From the cell containing the given text, extract its center point as (x, y) coordinate. 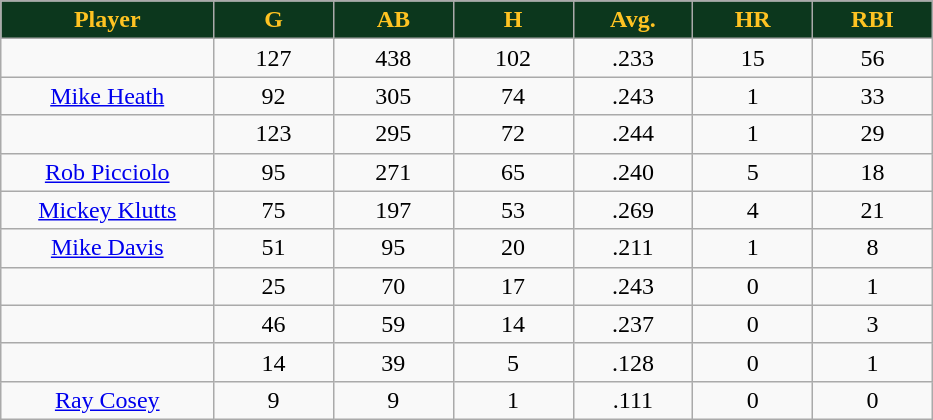
.211 (633, 248)
Rob Picciolo (108, 172)
15 (753, 58)
70 (393, 286)
438 (393, 58)
20 (513, 248)
.240 (633, 172)
25 (274, 286)
21 (873, 210)
Player (108, 20)
65 (513, 172)
123 (274, 134)
39 (393, 362)
.269 (633, 210)
Ray Cosey (108, 400)
.244 (633, 134)
Mike Davis (108, 248)
Avg. (633, 20)
G (274, 20)
127 (274, 58)
72 (513, 134)
102 (513, 58)
Mickey Klutts (108, 210)
271 (393, 172)
HR (753, 20)
305 (393, 96)
74 (513, 96)
29 (873, 134)
3 (873, 324)
56 (873, 58)
53 (513, 210)
197 (393, 210)
8 (873, 248)
59 (393, 324)
H (513, 20)
.111 (633, 400)
18 (873, 172)
17 (513, 286)
92 (274, 96)
.128 (633, 362)
Mike Heath (108, 96)
75 (274, 210)
51 (274, 248)
.233 (633, 58)
RBI (873, 20)
AB (393, 20)
295 (393, 134)
46 (274, 324)
4 (753, 210)
33 (873, 96)
.237 (633, 324)
